For the text-containing cell, return its midpoint in [X, Y] coordinate format. 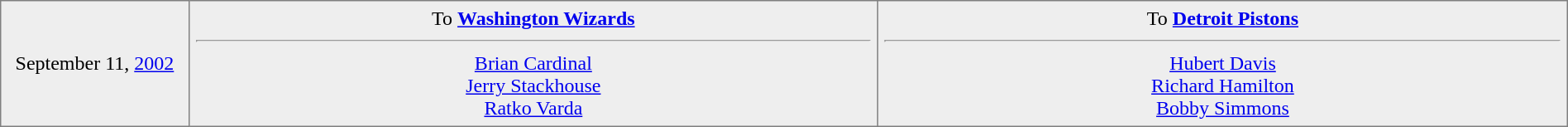
September 11, 2002 [94, 64]
To Washington WizardsBrian CardinalJerry StackhouseRatko Varda [533, 64]
To Detroit PistonsHubert DavisRichard HamiltonBobby Simmons [1223, 64]
